Capture the cell that displays the provided text and extract its [x, y] central coordinate. 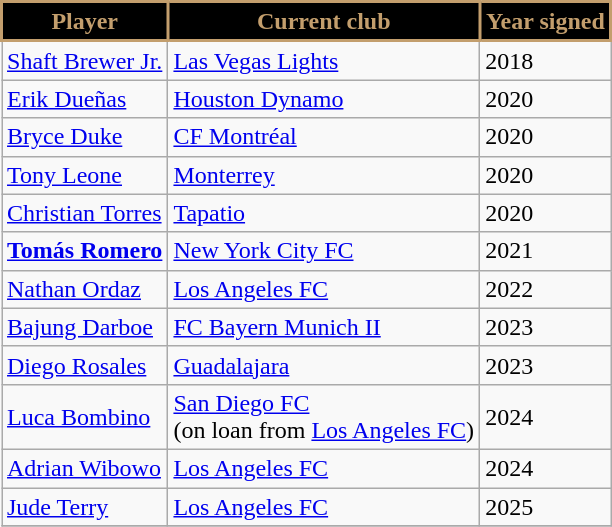
Houston Dynamo [324, 99]
Bryce Duke [85, 137]
Erik Dueñas [85, 99]
Christian Torres [85, 213]
San Diego FC(on loan from Los Angeles FC) [324, 416]
New York City FC [324, 251]
Shaft Brewer Jr. [85, 60]
2025 [546, 507]
Tomás Romero [85, 251]
Current club [324, 22]
2018 [546, 60]
Tapatio [324, 213]
2021 [546, 251]
Nathan Ordaz [85, 289]
Jude Terry [85, 507]
Diego Rosales [85, 365]
Player [85, 22]
Las Vegas Lights [324, 60]
Year signed [546, 22]
Adrian Wibowo [85, 468]
2022 [546, 289]
Guadalajara [324, 365]
FC Bayern Munich II [324, 327]
CF Montréal [324, 137]
Monterrey [324, 175]
Bajung Darboe [85, 327]
Luca Bombino [85, 416]
Tony Leone [85, 175]
